Provide the (X, Y) coordinate of the cell's center where the given text is located.  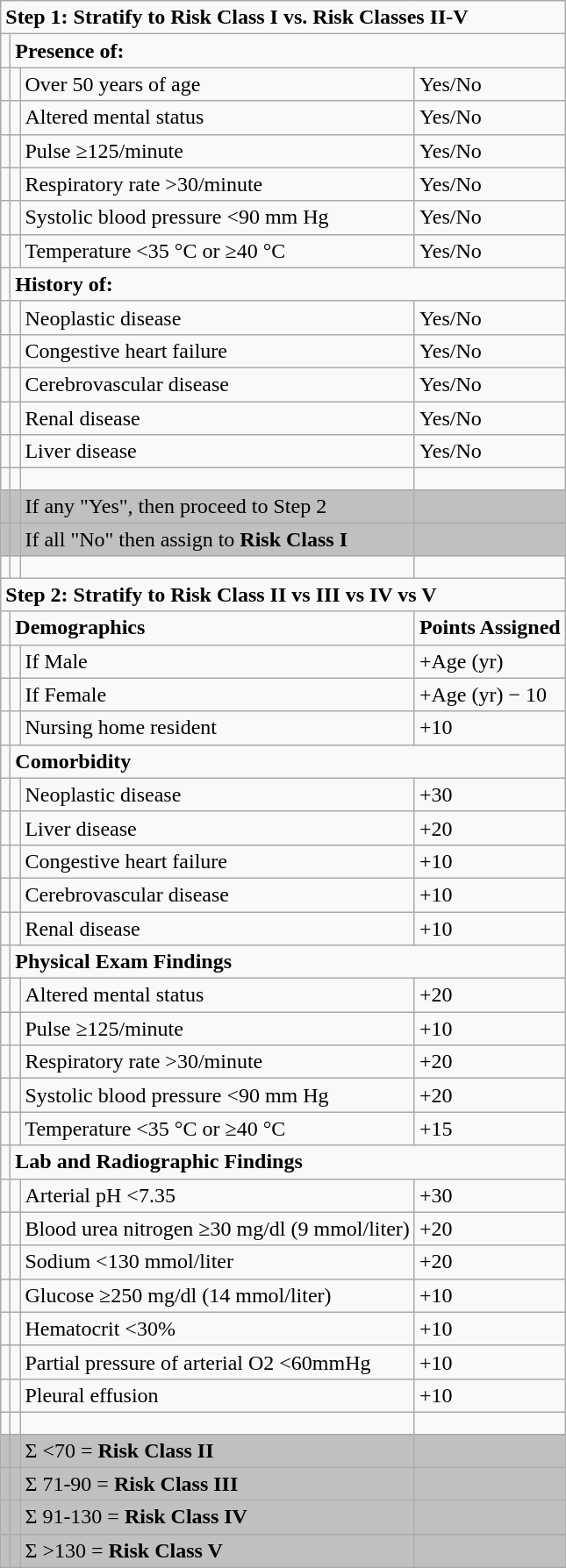
+15 (490, 1129)
+Age (yr) (490, 661)
Partial pressure of arterial O2 <60mmHg (218, 1362)
History of: (288, 284)
Σ <70 = Risk Class II (218, 1450)
If all "No" then assign to Risk Class I (218, 539)
Nursing home resident (218, 728)
Arterial pH <7.35 (218, 1195)
Step 1: Stratify to Risk Class I vs. Risk Classes II-V (283, 18)
Step 2: Stratify to Risk Class II vs III vs IV vs V (283, 595)
If Female (218, 695)
Points Assigned (490, 628)
Pleural effusion (218, 1395)
Hematocrit <30% (218, 1329)
If Male (218, 661)
+Age (yr) − 10 (490, 695)
Presence of: (288, 51)
Over 50 years of age (218, 84)
Comorbidity (288, 761)
Σ 91-130 = Risk Class IV (218, 1517)
Lab and Radiographic Findings (288, 1162)
Σ 71-90 = Risk Class III (218, 1484)
If any "Yes", then proceed to Step 2 (218, 506)
Σ >130 = Risk Class V (218, 1550)
Blood urea nitrogen ≥30 mg/dl (9 mmol/liter) (218, 1229)
Glucose ≥250 mg/dl (14 mmol/liter) (218, 1295)
Physical Exam Findings (288, 962)
Demographics (212, 628)
Sodium <130 mmol/liter (218, 1262)
